Find where the given text appears and provide that cell's center as [X, Y] coordinate. 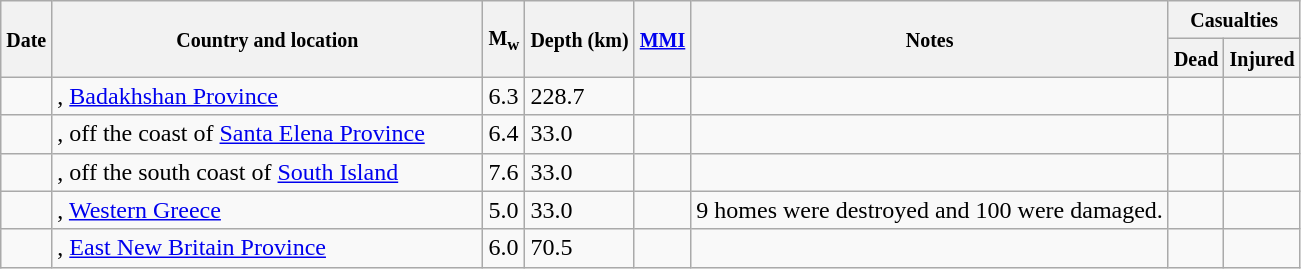
6.0 [504, 248]
MMI [662, 39]
, off the south coast of South Island [268, 172]
Injured [1262, 58]
Date [26, 39]
5.0 [504, 210]
Dead [1196, 58]
6.4 [504, 134]
, East New Britain Province [268, 248]
Country and location [268, 39]
228.7 [580, 96]
9 homes were destroyed and 100 were damaged. [930, 210]
Mw [504, 39]
70.5 [580, 248]
6.3 [504, 96]
, off the coast of Santa Elena Province [268, 134]
7.6 [504, 172]
Notes [930, 39]
, Western Greece [268, 210]
Depth (km) [580, 39]
Casualties [1234, 20]
, Badakhshan Province [268, 96]
